For the text-containing cell, return its midpoint in (X, Y) coordinate format. 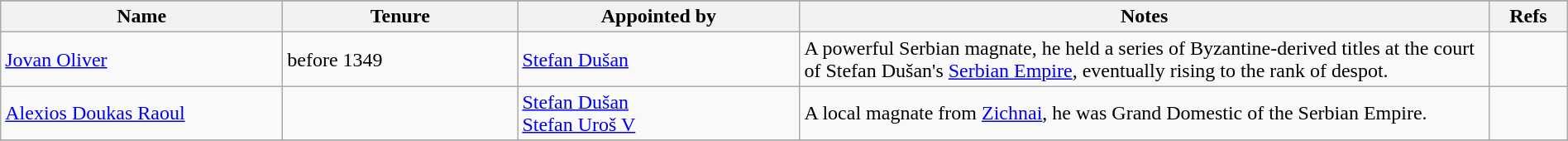
Jovan Oliver (142, 60)
Alexios Doukas Raoul (142, 113)
Appointed by (658, 17)
Tenure (400, 17)
before 1349 (400, 60)
Name (142, 17)
A local magnate from Zichnai, he was Grand Domestic of the Serbian Empire. (1145, 113)
Stefan DušanStefan Uroš V (658, 113)
Stefan Dušan (658, 60)
Refs (1528, 17)
Notes (1145, 17)
